Provide the (X, Y) coordinate of the cell's center where the given text is located.  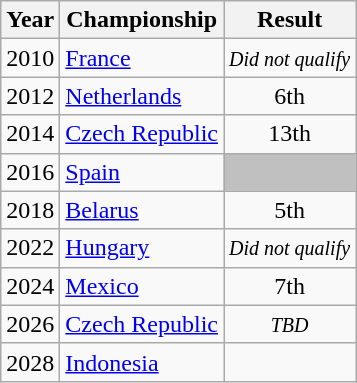
Netherlands (142, 96)
5th (290, 210)
2014 (30, 134)
Hungary (142, 248)
Year (30, 20)
2026 (30, 324)
13th (290, 134)
2018 (30, 210)
7th (290, 286)
TBD (290, 324)
France (142, 58)
Championship (142, 20)
Result (290, 20)
Spain (142, 172)
Mexico (142, 286)
2028 (30, 362)
Indonesia (142, 362)
Belarus (142, 210)
2016 (30, 172)
2022 (30, 248)
6th (290, 96)
2012 (30, 96)
2024 (30, 286)
2010 (30, 58)
